Identify which cell holds the provided text, then report its [X, Y] central coordinate. 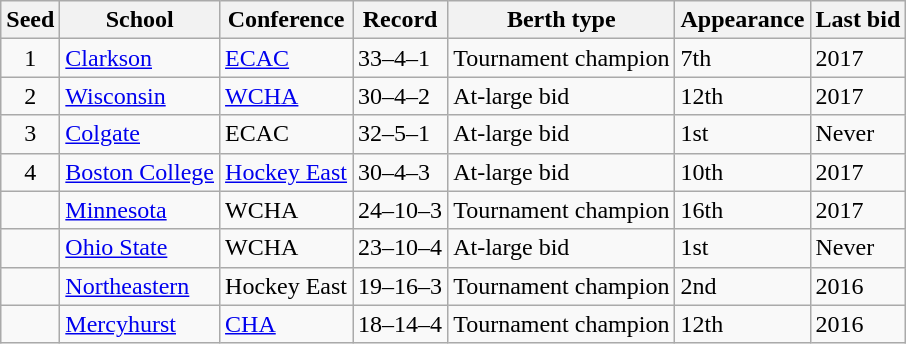
7th [742, 58]
Conference [286, 20]
2 [30, 96]
3 [30, 134]
Clarkson [140, 58]
23–10–4 [400, 248]
Minnesota [140, 210]
10th [742, 172]
CHA [286, 324]
Appearance [742, 20]
24–10–3 [400, 210]
Seed [30, 20]
Ohio State [140, 248]
Berth type [562, 20]
30–4–3 [400, 172]
Northeastern [140, 286]
Colgate [140, 134]
1 [30, 58]
30–4–2 [400, 96]
Wisconsin [140, 96]
Mercyhurst [140, 324]
2nd [742, 286]
33–4–1 [400, 58]
16th [742, 210]
4 [30, 172]
Record [400, 20]
Last bid [858, 20]
32–5–1 [400, 134]
School [140, 20]
18–14–4 [400, 324]
19–16–3 [400, 286]
Boston College [140, 172]
